Extract the [X, Y] coordinate from the center of the cell holding the provided text.  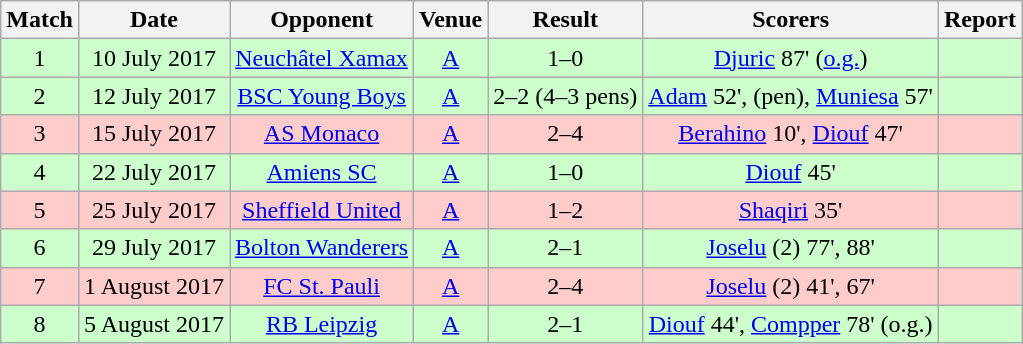
1–2 [566, 210]
Amiens SC [322, 172]
Joselu (2) 77', 88' [791, 248]
FC St. Pauli [322, 286]
4 [40, 172]
AS Monaco [322, 134]
10 July 2017 [154, 58]
Venue [451, 20]
Report [980, 20]
22 July 2017 [154, 172]
Adam 52', (pen), Muniesa 57' [791, 96]
Diouf 45' [791, 172]
RB Leipzig [322, 324]
Diouf 44', Compper 78' (o.g.) [791, 324]
Opponent [322, 20]
Result [566, 20]
15 July 2017 [154, 134]
Berahino 10', Diouf 47' [791, 134]
Joselu (2) 41', 67' [791, 286]
Sheffield United [322, 210]
8 [40, 324]
5 [40, 210]
1 August 2017 [154, 286]
6 [40, 248]
Match [40, 20]
2–2 (4–3 pens) [566, 96]
BSC Young Boys [322, 96]
Neuchâtel Xamax [322, 58]
Date [154, 20]
3 [40, 134]
5 August 2017 [154, 324]
Djuric 87' (o.g.) [791, 58]
Bolton Wanderers [322, 248]
7 [40, 286]
Shaqiri 35' [791, 210]
12 July 2017 [154, 96]
25 July 2017 [154, 210]
Scorers [791, 20]
2 [40, 96]
1 [40, 58]
29 July 2017 [154, 248]
